Output the (X, Y) coordinate of the center of the cell containing the given text.  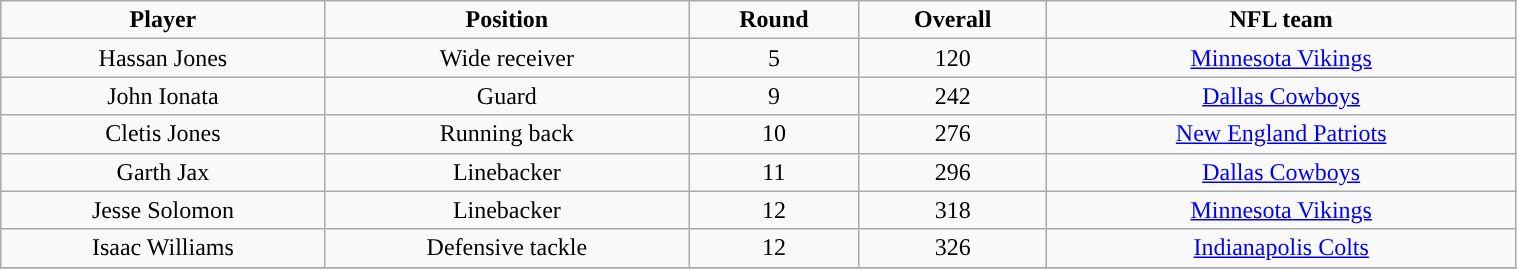
318 (952, 210)
Garth Jax (163, 172)
Running back (507, 134)
242 (952, 96)
John Ionata (163, 96)
Indianapolis Colts (1281, 248)
Player (163, 20)
5 (774, 58)
9 (774, 96)
Cletis Jones (163, 134)
Isaac Williams (163, 248)
Guard (507, 96)
Defensive tackle (507, 248)
296 (952, 172)
Round (774, 20)
326 (952, 248)
Position (507, 20)
Wide receiver (507, 58)
Hassan Jones (163, 58)
New England Patriots (1281, 134)
276 (952, 134)
NFL team (1281, 20)
120 (952, 58)
10 (774, 134)
Jesse Solomon (163, 210)
Overall (952, 20)
11 (774, 172)
